Output the (X, Y) coordinate of the center of the cell containing the given text.  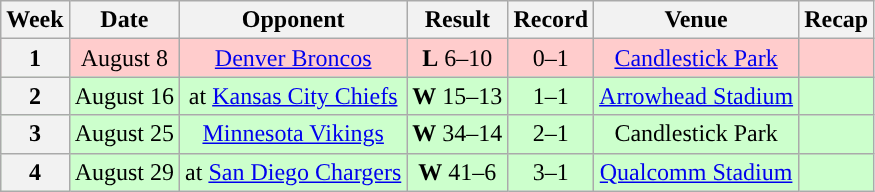
W 34–14 (458, 134)
Record (551, 20)
August 8 (124, 58)
Venue (696, 20)
2–1 (551, 134)
Minnesota Vikings (294, 134)
Recap (836, 20)
at Kansas City Chiefs (294, 96)
3 (35, 134)
2 (35, 96)
4 (35, 172)
Result (458, 20)
1 (35, 58)
August 16 (124, 96)
W 15–13 (458, 96)
3–1 (551, 172)
Opponent (294, 20)
1–1 (551, 96)
Date (124, 20)
W 41–6 (458, 172)
at San Diego Chargers (294, 172)
0–1 (551, 58)
August 29 (124, 172)
Arrowhead Stadium (696, 96)
Denver Broncos (294, 58)
Qualcomm Stadium (696, 172)
Week (35, 20)
L 6–10 (458, 58)
August 25 (124, 134)
